Capture the cell that displays the provided text and extract its [x, y] central coordinate. 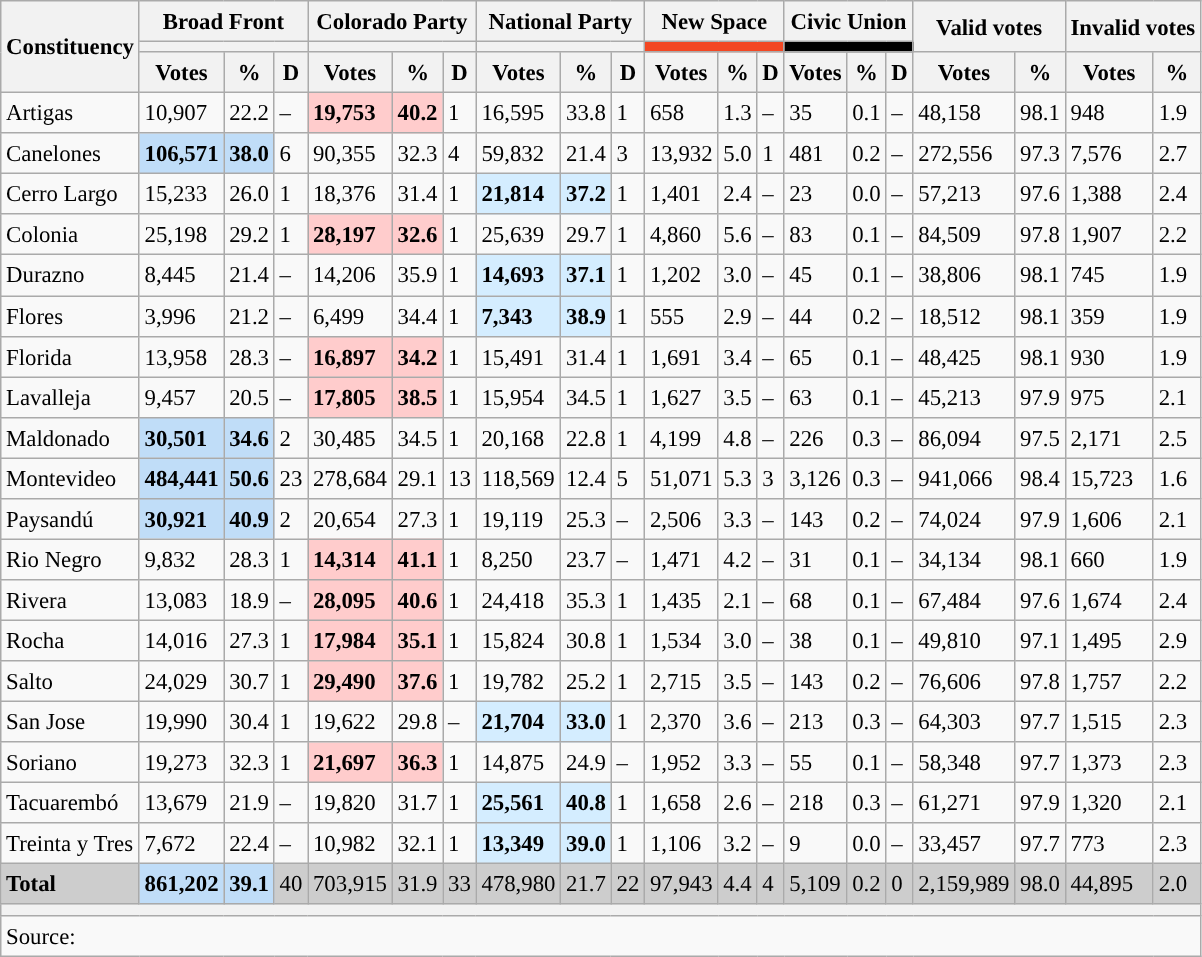
555 [682, 316]
Florida [70, 356]
18,376 [350, 194]
31.7 [417, 804]
35.3 [586, 600]
6 [290, 154]
13,932 [682, 154]
28,197 [350, 234]
19,622 [350, 722]
25,198 [182, 234]
67,484 [964, 600]
Montevideo [70, 478]
34,134 [964, 560]
29.7 [586, 234]
37.1 [586, 276]
5.3 [738, 478]
97.5 [1040, 438]
26.0 [249, 194]
5 [628, 478]
64,303 [964, 722]
19,782 [518, 682]
226 [816, 438]
29.2 [249, 234]
2.6 [738, 804]
74,024 [964, 520]
4.2 [738, 560]
35 [816, 114]
59,832 [518, 154]
40.2 [417, 114]
9,457 [182, 398]
Cerro Largo [70, 194]
21,697 [350, 762]
76,606 [964, 682]
97.1 [1040, 640]
51,071 [682, 478]
24,029 [182, 682]
97.3 [1040, 154]
49,810 [964, 640]
20,168 [518, 438]
478,980 [518, 884]
278,684 [350, 478]
17,805 [350, 398]
21.9 [249, 804]
30.7 [249, 682]
98.4 [1040, 478]
14,875 [518, 762]
106,571 [182, 154]
1,435 [682, 600]
84,509 [964, 234]
Civic Union [848, 22]
Rio Negro [70, 560]
Total [70, 884]
10,982 [350, 844]
941,066 [964, 478]
481 [816, 154]
14,016 [182, 640]
484,441 [182, 478]
Artigas [70, 114]
16,595 [518, 114]
Soriano [70, 762]
63 [816, 398]
17,984 [350, 640]
50.6 [249, 478]
3.6 [738, 722]
58,348 [964, 762]
13,349 [518, 844]
7,576 [1109, 154]
8,445 [182, 276]
23.7 [586, 560]
34.2 [417, 356]
38.0 [249, 154]
21,814 [518, 194]
30,921 [182, 520]
1,952 [682, 762]
14,206 [350, 276]
1.6 [1176, 478]
90,355 [350, 154]
35.1 [417, 640]
5,109 [816, 884]
3,996 [182, 316]
38.9 [586, 316]
2.0 [1176, 884]
15,723 [1109, 478]
4,860 [682, 234]
National Party [560, 22]
1,401 [682, 194]
18,512 [964, 316]
Source: [601, 936]
86,094 [964, 438]
Rocha [70, 640]
19,753 [350, 114]
40.9 [249, 520]
38.5 [417, 398]
40.6 [417, 600]
65 [816, 356]
13,083 [182, 600]
22.2 [249, 114]
4.4 [738, 884]
6,499 [350, 316]
14,693 [518, 276]
29.8 [417, 722]
7,672 [182, 844]
1,534 [682, 640]
22 [628, 884]
4,199 [682, 438]
Salto [70, 682]
359 [1109, 316]
83 [816, 234]
15,233 [182, 194]
25.3 [586, 520]
Colonia [70, 234]
34.4 [417, 316]
10,907 [182, 114]
Canelones [70, 154]
1,202 [682, 276]
57,213 [964, 194]
1,691 [682, 356]
948 [1109, 114]
21.7 [586, 884]
861,202 [182, 884]
35.9 [417, 276]
98.0 [1040, 884]
Durazno [70, 276]
16,897 [350, 356]
1,658 [682, 804]
38 [816, 640]
68 [816, 600]
61,271 [964, 804]
38,806 [964, 276]
33.0 [586, 722]
1,674 [1109, 600]
0 [900, 884]
12.4 [586, 478]
20.5 [249, 398]
2,715 [682, 682]
975 [1109, 398]
33,457 [964, 844]
703,915 [350, 884]
25,561 [518, 804]
1,907 [1109, 234]
2,370 [682, 722]
3.2 [738, 844]
New Space [714, 22]
15,491 [518, 356]
37.2 [586, 194]
19,820 [350, 804]
20,654 [350, 520]
15,954 [518, 398]
39.0 [586, 844]
5.6 [738, 234]
55 [816, 762]
48,158 [964, 114]
13,958 [182, 356]
34.6 [249, 438]
25,639 [518, 234]
22.4 [249, 844]
2,159,989 [964, 884]
1,606 [1109, 520]
40.8 [586, 804]
21.2 [249, 316]
48,425 [964, 356]
213 [816, 722]
658 [682, 114]
Treinta y Tres [70, 844]
19,119 [518, 520]
5.0 [738, 154]
37.6 [417, 682]
18.9 [249, 600]
41.1 [417, 560]
32.1 [417, 844]
30.4 [249, 722]
44,895 [1109, 884]
1,515 [1109, 722]
1,627 [682, 398]
9,832 [182, 560]
Broad Front [223, 22]
660 [1109, 560]
Constituency [70, 47]
Rivera [70, 600]
14,314 [350, 560]
30,501 [182, 438]
31 [816, 560]
19,990 [182, 722]
1,388 [1109, 194]
30.8 [586, 640]
2,171 [1109, 438]
29.1 [417, 478]
1,495 [1109, 640]
39.1 [249, 884]
15,824 [518, 640]
29,490 [350, 682]
28,095 [350, 600]
40 [290, 884]
745 [1109, 276]
218 [816, 804]
1,106 [682, 844]
1,471 [682, 560]
1.3 [738, 114]
24,418 [518, 600]
13,679 [182, 804]
33 [460, 884]
773 [1109, 844]
8,250 [518, 560]
21,704 [518, 722]
3,126 [816, 478]
19,273 [182, 762]
7,343 [518, 316]
Tacuarembó [70, 804]
930 [1109, 356]
24.9 [586, 762]
45,213 [964, 398]
Flores [70, 316]
97,943 [682, 884]
32.6 [417, 234]
2.7 [1176, 154]
36.3 [417, 762]
4.8 [738, 438]
13 [460, 478]
Valid votes [989, 26]
31.9 [417, 884]
1,373 [1109, 762]
2.5 [1176, 438]
272,556 [964, 154]
San Jose [70, 722]
2,506 [682, 520]
30,485 [350, 438]
25.2 [586, 682]
1,320 [1109, 804]
118,569 [518, 478]
Colorado Party [392, 22]
22.8 [586, 438]
44 [816, 316]
45 [816, 276]
Invalid votes [1132, 26]
33.8 [586, 114]
Maldonado [70, 438]
3.4 [738, 356]
9 [816, 844]
1,757 [1109, 682]
Lavalleja [70, 398]
Paysandú [70, 520]
